Locate the cell with the specified text and output its [x, y] center coordinate. 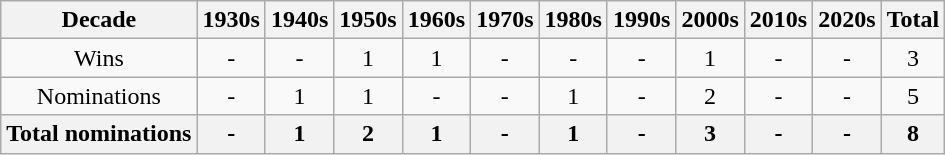
1980s [573, 20]
8 [913, 134]
1930s [231, 20]
Nominations [99, 96]
2010s [778, 20]
1960s [436, 20]
2000s [710, 20]
1950s [368, 20]
Wins [99, 58]
Decade [99, 20]
5 [913, 96]
Total [913, 20]
Total nominations [99, 134]
2020s [847, 20]
1990s [641, 20]
1940s [299, 20]
1970s [505, 20]
